Locate the cell with the specified text and output its (X, Y) center coordinate. 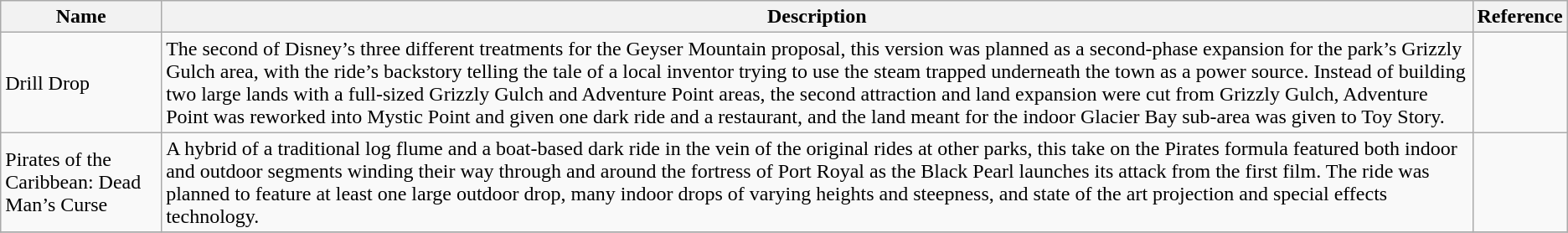
Description (818, 17)
Name (81, 17)
Drill Drop (81, 82)
Reference (1519, 17)
Pirates of the Caribbean: Dead Man’s Curse (81, 183)
